Provide the [x, y] coordinate of the cell's center where the given text is located.  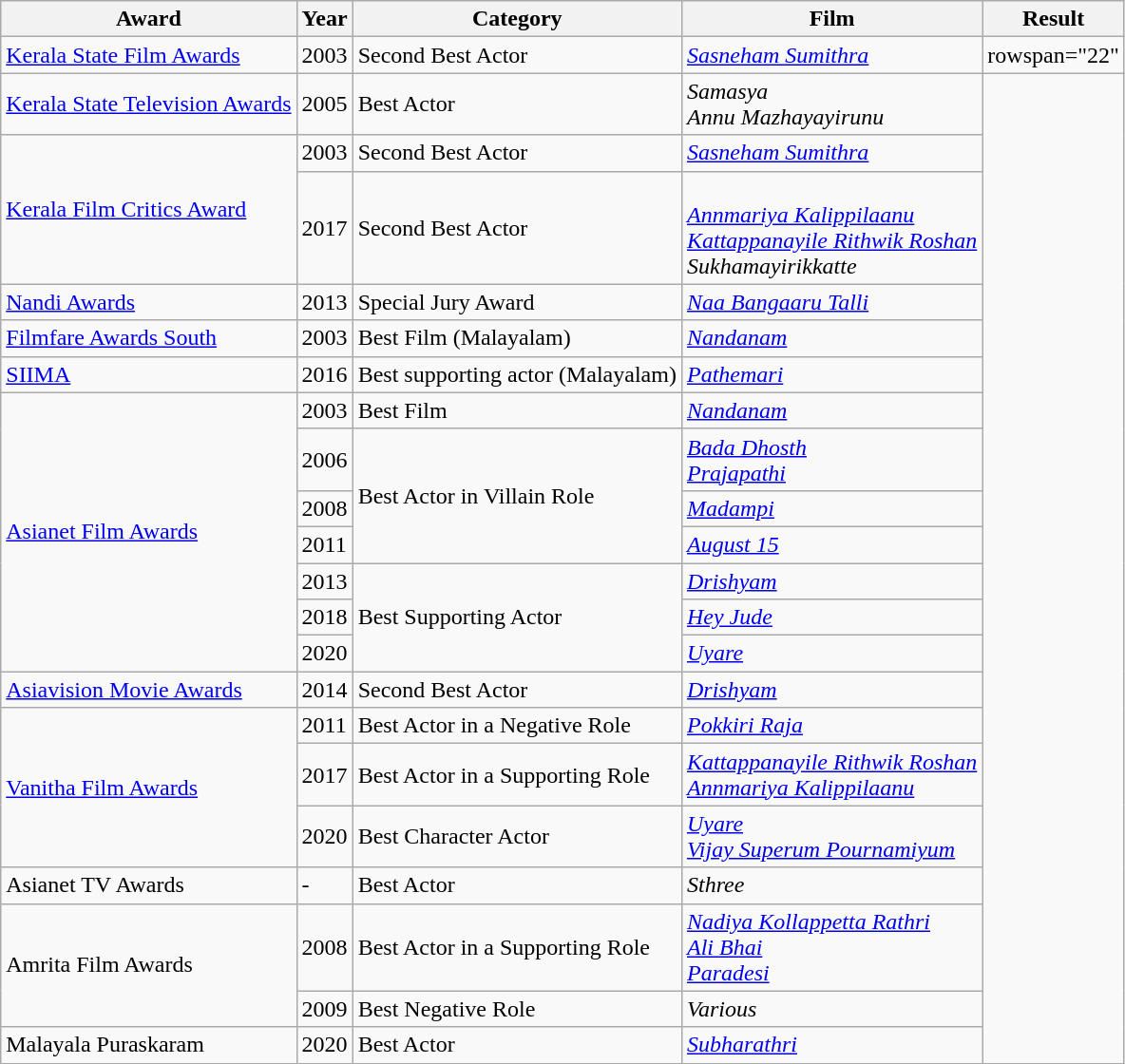
Bada DhosthPrajapathi [831, 460]
rowspan="22" [1054, 55]
Malayala Puraskaram [148, 1045]
Special Jury Award [517, 302]
2006 [325, 460]
Nandi Awards [148, 302]
SIIMA [148, 374]
Madampi [831, 508]
Best Film [517, 410]
Naa Bangaaru Talli [831, 302]
Best supporting actor (Malayalam) [517, 374]
Sthree [831, 885]
Hey Jude [831, 617]
2014 [325, 690]
Best Negative Role [517, 1009]
2005 [325, 104]
Amrita Film Awards [148, 965]
Filmfare Awards South [148, 338]
Kerala State Television Awards [148, 104]
Nadiya Kollappetta RathriAli BhaiParadesi [831, 947]
Pokkiri Raja [831, 726]
Best Actor in Villain Role [517, 496]
Uyare [831, 654]
Kattappanayile Rithwik RoshanAnnmariya Kalippilaanu [831, 775]
2016 [325, 374]
2018 [325, 617]
- [325, 885]
Vanitha Film Awards [148, 788]
Annmariya KalippilaanuKattappanayile Rithwik RoshanSukhamayirikkatte [831, 228]
Kerala Film Critics Award [148, 209]
Asianet Film Awards [148, 532]
Kerala State Film Awards [148, 55]
Film [831, 19]
Asiavision Movie Awards [148, 690]
Various [831, 1009]
Best Actor in a Negative Role [517, 726]
August 15 [831, 544]
Subharathri [831, 1045]
2009 [325, 1009]
Year [325, 19]
Award [148, 19]
Best Supporting Actor [517, 617]
Category [517, 19]
UyareVijay Superum Pournamiyum [831, 836]
Best Character Actor [517, 836]
Pathemari [831, 374]
Asianet TV Awards [148, 885]
Best Film (Malayalam) [517, 338]
Result [1054, 19]
SamasyaAnnu Mazhayayirunu [831, 104]
